Locate the cell with the specified text and output its (X, Y) center coordinate. 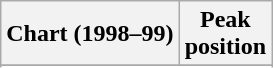
Peakposition (225, 34)
Chart (1998–99) (90, 34)
